Pinpoint the cell where the given text exists, returning its (X, Y) midpoint coordinate. 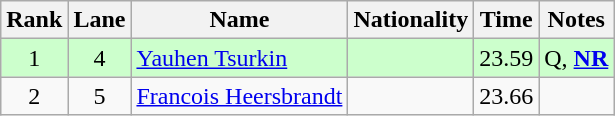
5 (100, 96)
Francois Heersbrandt (240, 96)
Q, NR (576, 58)
23.66 (506, 96)
2 (34, 96)
Time (506, 20)
23.59 (506, 58)
Notes (576, 20)
Yauhen Tsurkin (240, 58)
Lane (100, 20)
4 (100, 58)
1 (34, 58)
Rank (34, 20)
Name (240, 20)
Nationality (411, 20)
